Return [X, Y] of the center of cell containing provided text 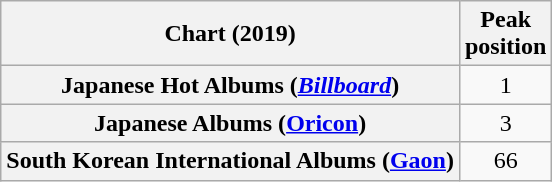
Chart (2019) [230, 34]
1 [505, 85]
66 [505, 161]
Japanese Albums (Oricon) [230, 123]
Peak position [505, 34]
Japanese Hot Albums (Billboard) [230, 85]
South Korean International Albums (Gaon) [230, 161]
3 [505, 123]
